Locate the cell with the specified text and output its (X, Y) center coordinate. 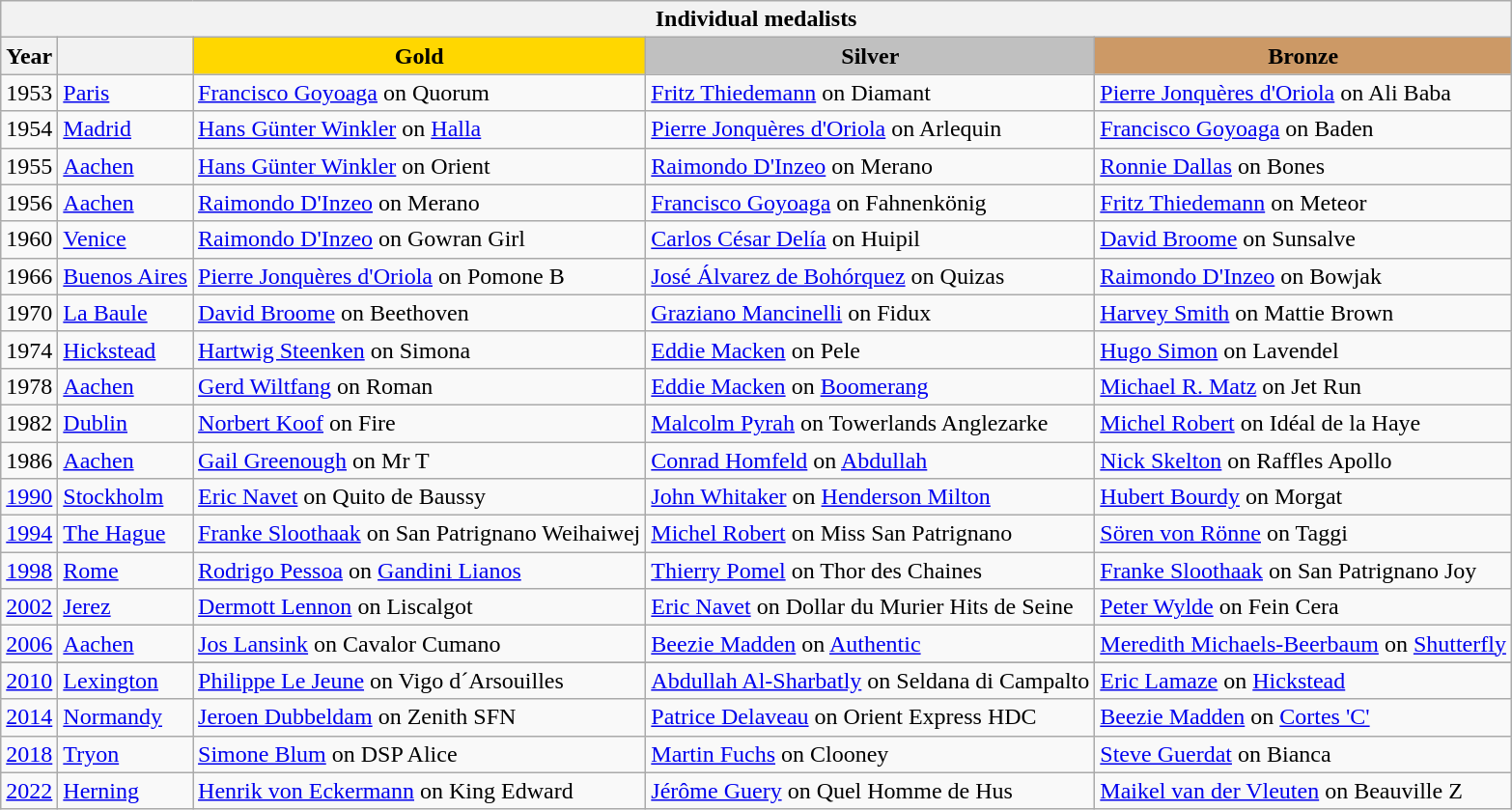
1990 (29, 497)
Buenos Aires (126, 276)
Gail Greenough on Mr T (419, 461)
Pierre Jonquères d'Oriola on Ali Baba (1303, 93)
Eric Lamaze on Hickstead (1303, 681)
Francisco Goyoaga on Fahnenkönig (871, 203)
Hubert Bourdy on Morgat (1303, 497)
Herning (126, 791)
Norbert Koof on Fire (419, 423)
Abdullah Al-Sharbatly on Seldana di Campalto (871, 681)
2010 (29, 681)
1953 (29, 93)
Thierry Pomel on Thor des Chaines (871, 571)
Individual medalists (757, 19)
2006 (29, 644)
Jos Lansink on Cavalor Cumano (419, 644)
The Hague (126, 534)
Jérôme Guery on Quel Homme de Hus (871, 791)
Graziano Mancinelli on Fidux (871, 313)
Eric Navet on Quito de Baussy (419, 497)
Pierre Jonquères d'Oriola on Pomone B (419, 276)
Meredith Michaels-Beerbaum on Shutterfly (1303, 644)
Jeroen Dubbeldam on Zenith SFN (419, 717)
Fritz Thiedemann on Diamant (871, 93)
Raimondo D'Inzeo on Bowjak (1303, 276)
1986 (29, 461)
José Álvarez de Bohórquez on Quizas (871, 276)
Martin Fuchs on Clooney (871, 754)
Francisco Goyoaga on Quorum (419, 93)
1974 (29, 349)
Lexington (126, 681)
Simone Blum on DSP Alice (419, 754)
Normandy (126, 717)
Eric Navet on Dollar du Murier Hits de Seine (871, 607)
Rome (126, 571)
1954 (29, 129)
Steve Guerdat on Bianca (1303, 754)
Hickstead (126, 349)
2018 (29, 754)
David Broome on Beethoven (419, 313)
Hans Günter Winkler on Halla (419, 129)
Eddie Macken on Boomerang (871, 386)
La Baule (126, 313)
Silver (871, 56)
Carlos César Delía on Huipil (871, 239)
Rodrigo Pessoa on Gandini Lianos (419, 571)
Beezie Madden on Cortes 'C' (1303, 717)
1955 (29, 166)
1960 (29, 239)
Patrice Delaveau on Orient Express HDC (871, 717)
Sören von Rönne on Taggi (1303, 534)
Gold (419, 56)
1978 (29, 386)
Fritz Thiedemann on Meteor (1303, 203)
1970 (29, 313)
Michel Robert on Idéal de la Haye (1303, 423)
1998 (29, 571)
1982 (29, 423)
Bronze (1303, 56)
Raimondo D'Inzeo on Gowran Girl (419, 239)
Franke Sloothaak on San Patrignano Joy (1303, 571)
1956 (29, 203)
Venice (126, 239)
2022 (29, 791)
Dermott Lennon on Liscalgot (419, 607)
Paris (126, 93)
Year (29, 56)
Maikel van der Vleuten on Beauville Z (1303, 791)
1994 (29, 534)
Hans Günter Winkler on Orient (419, 166)
Franke Sloothaak on San Patrignano Weihaiwej (419, 534)
Eddie Macken on Pele (871, 349)
Philippe Le Jeune on Vigo d´Arsouilles (419, 681)
Henrik von Eckermann on King Edward (419, 791)
Madrid (126, 129)
Peter Wylde on Fein Cera (1303, 607)
Dublin (126, 423)
Gerd Wiltfang on Roman (419, 386)
2014 (29, 717)
1966 (29, 276)
Hartwig Steenken on Simona (419, 349)
Beezie Madden on Authentic (871, 644)
Malcolm Pyrah on Towerlands Anglezarke (871, 423)
Harvey Smith on Mattie Brown (1303, 313)
Francisco Goyoaga on Baden (1303, 129)
Tryon (126, 754)
2002 (29, 607)
Ronnie Dallas on Bones (1303, 166)
Michel Robert on Miss San Patrignano (871, 534)
David Broome on Sunsalve (1303, 239)
Michael R. Matz on Jet Run (1303, 386)
Pierre Jonquères d'Oriola on Arlequin (871, 129)
Nick Skelton on Raffles Apollo (1303, 461)
Stockholm (126, 497)
Hugo Simon on Lavendel (1303, 349)
John Whitaker on Henderson Milton (871, 497)
Jerez (126, 607)
Conrad Homfeld on Abdullah (871, 461)
